Determine the (X, Y) coordinate at the center of the cell enclosing the given text.  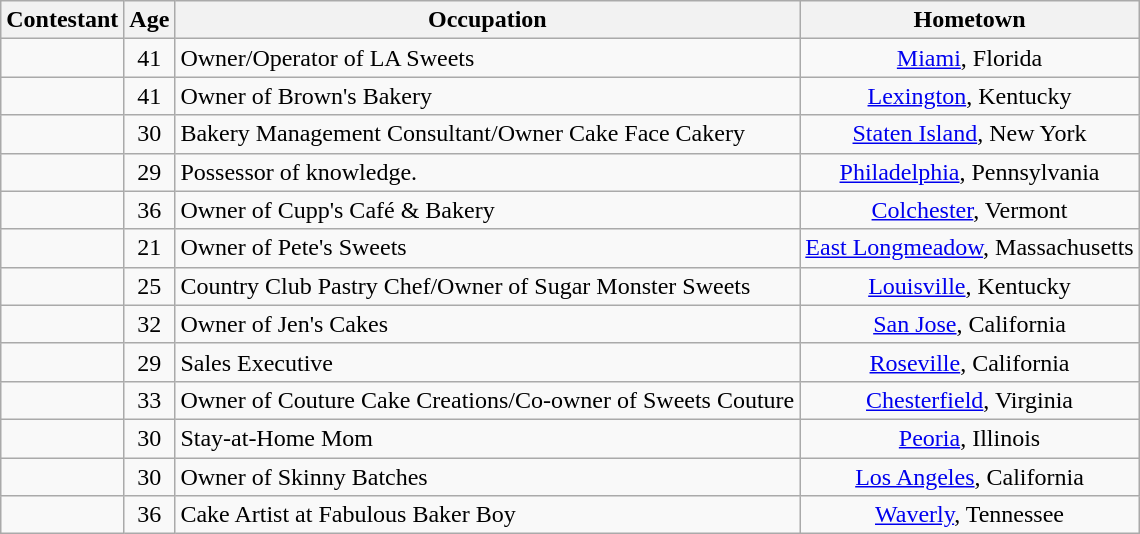
Lexington, Kentucky (970, 96)
Colchester, Vermont (970, 210)
33 (150, 400)
25 (150, 286)
Roseville, California (970, 362)
Chesterfield, Virginia (970, 400)
Owner/Operator of LA Sweets (488, 58)
Owner of Pete's Sweets (488, 248)
Miami, Florida (970, 58)
Possessor of knowledge. (488, 172)
Peoria, Illinois (970, 438)
Owner of Skinny Batches (488, 477)
21 (150, 248)
Country Club Pastry Chef/Owner of Sugar Monster Sweets (488, 286)
Owner of Couture Cake Creations/Co-owner of Sweets Couture (488, 400)
East Longmeadow, Massachusetts (970, 248)
Owner of Brown's Bakery (488, 96)
Waverly, Tennessee (970, 515)
Bakery Management Consultant/Owner Cake Face Cakery (488, 134)
32 (150, 324)
Owner of Jen's Cakes (488, 324)
Sales Executive (488, 362)
Owner of Cupp's Café & Bakery (488, 210)
Hometown (970, 20)
Age (150, 20)
Staten Island, New York (970, 134)
Los Angeles, California (970, 477)
Cake Artist at Fabulous Baker Boy (488, 515)
Stay-at-Home Mom (488, 438)
Occupation (488, 20)
Philadelphia, Pennsylvania (970, 172)
San Jose, California (970, 324)
Louisville, Kentucky (970, 286)
Contestant (62, 20)
